Detect which cell encompasses the target text, then output its (X, Y) center coordinate. 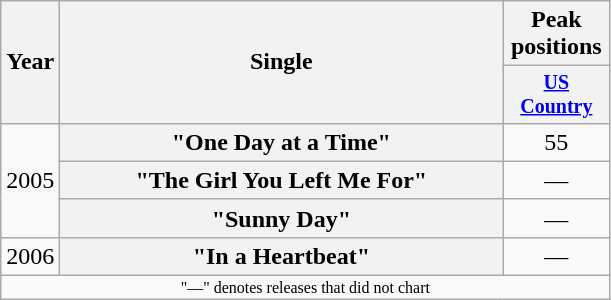
"—" denotes releases that did not chart (306, 288)
Year (30, 62)
"The Girl You Left Me For" (282, 180)
Peak positions (556, 34)
"Sunny Day" (282, 218)
"In a Heartbeat" (282, 256)
Single (282, 62)
"One Day at a Time" (282, 142)
2006 (30, 256)
55 (556, 142)
US Country (556, 94)
2005 (30, 180)
